Output the [X, Y] coordinate of the center of the cell containing the given text.  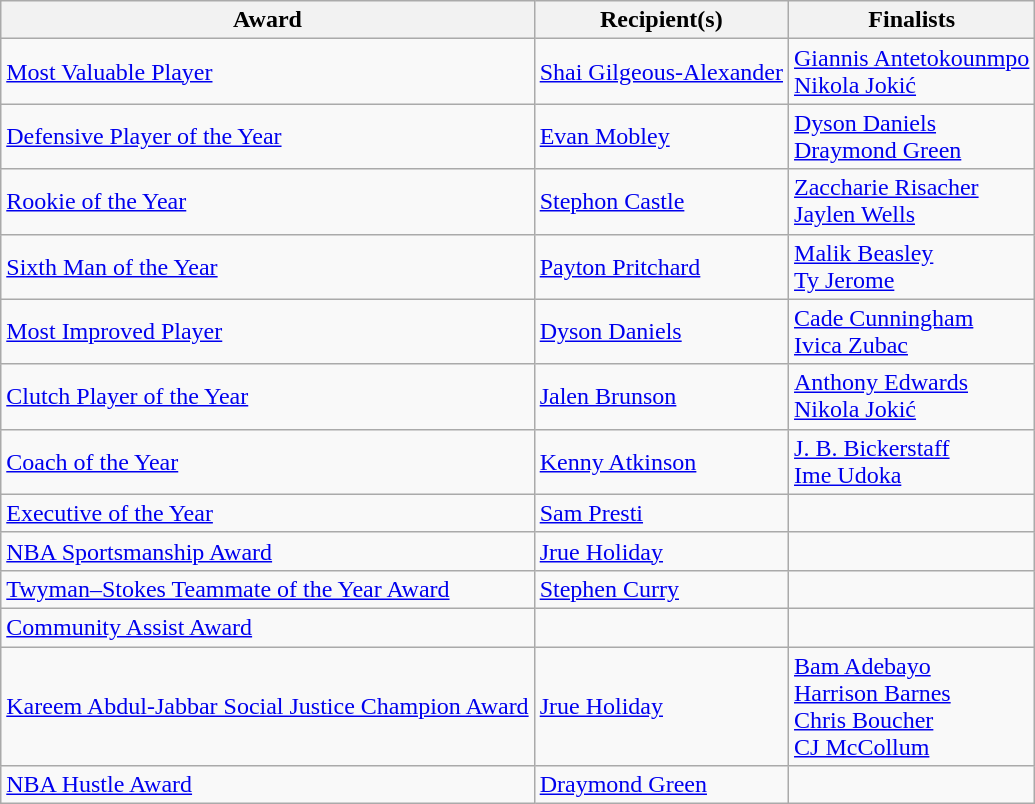
Shai Gilgeous-Alexander [661, 72]
Most Valuable Player [268, 72]
NBA Hustle Award [268, 785]
Dyson Daniels Draymond Green [912, 136]
Anthony Edwards Nikola Jokić [912, 396]
Executive of the Year [268, 513]
Dyson Daniels [661, 332]
Stephen Curry [661, 589]
Most Improved Player [268, 332]
Sam Presti [661, 513]
J. B. Bickerstaff Ime Udoka [912, 462]
Clutch Player of the Year [268, 396]
Bam Adebayo Harrison Barnes Chris Boucher CJ McCollum [912, 706]
Cade Cunningham Ivica Zubac [912, 332]
NBA Sportsmanship Award [268, 551]
Evan Mobley [661, 136]
Jalen Brunson [661, 396]
Coach of the Year [268, 462]
Malik Beasley Ty Jerome [912, 266]
Recipient(s) [661, 20]
Community Assist Award [268, 627]
Kareem Abdul-Jabbar Social Justice Champion Award [268, 706]
Giannis Antetokounmpo Nikola Jokić [912, 72]
Kenny Atkinson [661, 462]
Award [268, 20]
Defensive Player of the Year [268, 136]
Twyman–Stokes Teammate of the Year Award [268, 589]
Rookie of the Year [268, 202]
Finalists [912, 20]
Payton Pritchard [661, 266]
Draymond Green [661, 785]
Stephon Castle [661, 202]
Zaccharie Risacher Jaylen Wells [912, 202]
Sixth Man of the Year [268, 266]
